Scan for the cell matching the given text and deliver its (x, y) coordinate at center. 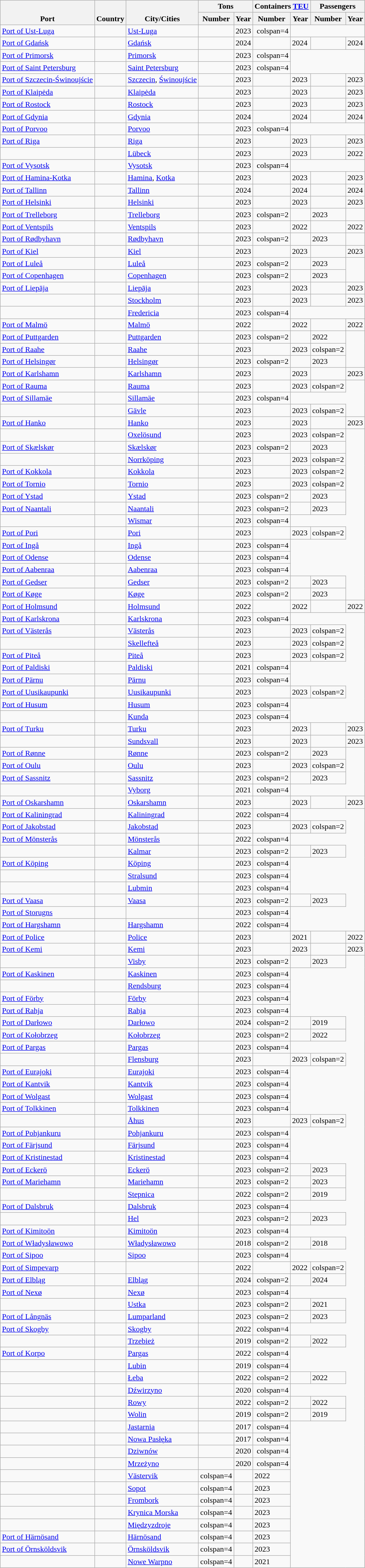
Sassnitz (162, 778)
Krynica Morska (162, 1512)
Port of Vaasa (48, 900)
Port of Porvoo (48, 129)
Port of Kołobrzeg (48, 1035)
Port of Kaskinen (48, 974)
Łeba (162, 1378)
Ustka (162, 1304)
Port of Køge (48, 594)
Trzebież (162, 1341)
Västervik (162, 1476)
Eurajoki (162, 1072)
Hel (162, 1219)
Port of Sassnitz (48, 778)
Stralsund (162, 876)
Port of Skælskør (48, 447)
Riga (162, 141)
Gävle (162, 410)
Port of Rahja (48, 1010)
Helsingør (162, 362)
Stockholm (162, 300)
Lubmin (162, 888)
Port of Police (48, 937)
Port of Odense (48, 558)
Mrzeżyno (162, 1463)
Kaskinen (162, 974)
Port of Tolkkinen (48, 1108)
Oulu (162, 766)
Port of Eckerö (48, 1170)
Oxelösund (162, 435)
Helsinki (162, 202)
Kristinestad (162, 1158)
Nowa Pasłęka (162, 1439)
Port of Kimitoön (48, 1231)
Police (162, 937)
Wolgast (162, 1096)
Köping (162, 863)
Odense (162, 558)
Jakobstad (162, 827)
Malmö (162, 325)
Port of Kiel (48, 251)
Piteå (162, 655)
Sopot (162, 1488)
Port of Puttgarden (48, 337)
Port of Kristinestad (48, 1158)
Copenhagen (162, 276)
Port of Malmö (48, 325)
Port of Storugns (48, 912)
Skogby (162, 1329)
Hargshamn (162, 925)
Port of Pargas (48, 1047)
Containers TEU (281, 6)
Härnösand (162, 1537)
Färjsund (162, 1145)
Port of Nexø (48, 1292)
Port of Mariehamn (48, 1182)
Passengers (337, 6)
Port of Holmsund (48, 606)
City/Cities (162, 13)
Trelleborg (162, 215)
Port of Kaliningrad (48, 815)
Port of Piteå (48, 655)
Port of Uusikaupunki (48, 692)
Kimitoön (162, 1231)
Ystad (162, 496)
Port of Saint Petersburg (48, 68)
Port of Wolgast (48, 1096)
Międzyzdroje (162, 1525)
Aabenraa (162, 570)
Port of Köping (48, 863)
Port of Darłowo (48, 1023)
Port of Långnäs (48, 1316)
Port of Rødbyhavn (48, 239)
Sillamäe (162, 398)
Ventspils (162, 227)
Port of Skogby (48, 1329)
Port of Copenhagen (48, 276)
Port of Pärnu (48, 680)
Port of Ystad (48, 496)
Port of Karlshamn (48, 374)
Port of Gdańsk (48, 43)
Port of Mönsterås (48, 839)
Port of Gedser (48, 582)
Pärnu (162, 680)
Uusikaupunki (162, 692)
Rowy (162, 1402)
Port of Karlskrona (48, 619)
Port of Tallinn (48, 190)
Ust-Luga (162, 31)
Visby (162, 962)
Port of Rauma (48, 386)
Naantali (162, 508)
Port of Władysławowo (48, 1243)
Port of Husum (48, 704)
Sundsvall (162, 741)
Saint Petersburg (162, 68)
Port of Förby (48, 998)
Port of Helsingør (48, 362)
Port of Ust-Luga (48, 31)
Port of Hanko (48, 423)
Tons (226, 6)
Puttgarden (162, 337)
Port of Korpo (48, 1353)
Port of Sillamäe (48, 398)
Port of Hargshamn (48, 925)
Port of Naantali (48, 508)
Port of Oulu (48, 766)
Port (48, 13)
Luleå (162, 263)
Port of Västerås (48, 631)
Lübeck (162, 153)
Dalsbruk (162, 1206)
Port of Paldiski (48, 668)
Vaasa (162, 900)
Kantvik (162, 1084)
Lumparland (162, 1316)
Port of Kantvik (48, 1084)
Vyborg (162, 790)
Jastarnia (162, 1427)
Port of Elbląg (48, 1280)
Port of Gdynia (48, 116)
Ingå (162, 545)
Stepnica (162, 1194)
Port of Örnsköldsvik (48, 1549)
Skælskør (162, 447)
Flensburg (162, 1059)
Kalmar (162, 851)
Kunda (162, 716)
Port of Riga (48, 141)
Port of Pohjankuru (48, 1133)
Szczecin, Świnoujście (162, 80)
Port of Turku (48, 729)
Sipoo (162, 1255)
Port of Tornio (48, 484)
Karlskrona (162, 619)
Holmsund (162, 606)
Port of Klaipėda (48, 92)
Elbląg (162, 1280)
Lubin (162, 1366)
Fredericia (162, 312)
Kaliningrad (162, 815)
Port of Pori (48, 533)
Port of Jakobstad (48, 827)
Port of Sipoo (48, 1255)
Country (110, 13)
Port of Primorsk (48, 55)
Gdańsk (162, 43)
Oskarshamn (162, 802)
Mönsterås (162, 839)
Port of Raahe (48, 349)
Rostock (162, 104)
Dziwnów (162, 1451)
Kiel (162, 251)
Västerås (162, 631)
Vysotsk (162, 166)
Port of Härnösand (48, 1537)
Port of Trelleborg (48, 215)
Port of Rostock (48, 104)
Norrköping (162, 459)
Port of Oskarshamn (48, 802)
Mariehamn (162, 1182)
Rønne (162, 753)
Turku (162, 729)
Skellefteå (162, 643)
Liepāja (162, 288)
Örnsköldsvik (162, 1549)
Władysławowo (162, 1243)
Port of Kokkola (48, 472)
Wismar (162, 521)
Husum (162, 704)
Port of Szczecin-Świnoujście (48, 80)
Port of Simpevarp (48, 1268)
Rendsburg (162, 986)
Klaipėda (162, 92)
Dźwirzyno (162, 1390)
Förby (162, 998)
Nexø (162, 1292)
Eckerö (162, 1170)
Port of Ingå (48, 545)
Port of Rønne (48, 753)
Port of Luleå (48, 263)
Wolin (162, 1415)
Hanko (162, 423)
Port of Helsinki (48, 202)
Port of Dalsbruk (48, 1206)
Paldiski (162, 668)
Raahe (162, 349)
Tolkkinen (162, 1108)
Kemi (162, 949)
Port of Kemi (48, 949)
Tallinn (162, 190)
Darłowo (162, 1023)
Port of Liepāja (48, 288)
Port of Vysotsk (48, 166)
Gdynia (162, 116)
Karlshamn (162, 374)
Hamina, Kotka (162, 178)
Pohjankuru (162, 1133)
Port of Eurajoki (48, 1072)
Gedser (162, 582)
Kokkola (162, 472)
Rahja (162, 1010)
Køge (162, 594)
Rauma (162, 386)
Port of Färjsund (48, 1145)
Port of Hamina-Kotka (48, 178)
Tornio (162, 484)
Frombork (162, 1500)
Port of Aabenraa (48, 570)
Porvoo (162, 129)
Rødbyhavn (162, 239)
Pori (162, 533)
Åhus (162, 1121)
Primorsk (162, 55)
Kołobrzeg (162, 1035)
Nowe Warpno (162, 1562)
Port of Ventspils (48, 227)
